Provide the (X, Y) coordinate of the cell's center where the given text is located.  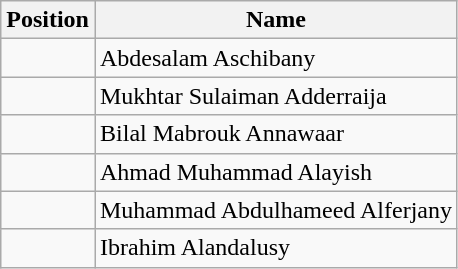
Ahmad Muhammad Alayish (276, 172)
Mukhtar Sulaiman Adderraija (276, 96)
Ibrahim Alandalusy (276, 248)
Position (48, 20)
Name (276, 20)
Bilal Mabrouk Annawaar (276, 134)
Abdesalam Aschibany (276, 58)
Muhammad Abdulhameed Alferjany (276, 210)
